Output the [x, y] coordinate of the center of the cell containing the given text.  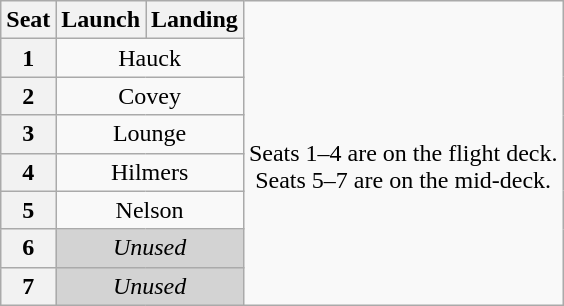
Launch [101, 20]
3 [28, 134]
Seat [28, 20]
2 [28, 96]
1 [28, 58]
Hilmers [150, 172]
6 [28, 248]
7 [28, 286]
Seats 1–4 are on the flight deck.Seats 5–7 are on the mid-deck. [403, 153]
Hauck [150, 58]
Nelson [150, 210]
Landing [195, 20]
Lounge [150, 134]
4 [28, 172]
Covey [150, 96]
5 [28, 210]
